Identify which cell holds the provided text, then report its [x, y] central coordinate. 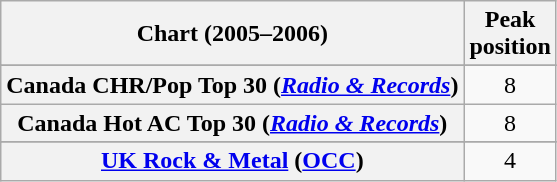
Chart (2005–2006) [232, 34]
Peakposition [510, 34]
Canada Hot AC Top 30 (Radio & Records) [232, 123]
Canada CHR/Pop Top 30 (Radio & Records) [232, 85]
4 [510, 161]
UK Rock & Metal (OCC) [232, 161]
